Extract the [x, y] coordinate from the center of the cell holding the provided text.  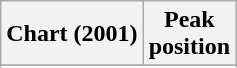
Peakposition [189, 34]
Chart (2001) [72, 34]
